Search for the cell housing the specified text and yield its [X, Y] center coordinate. 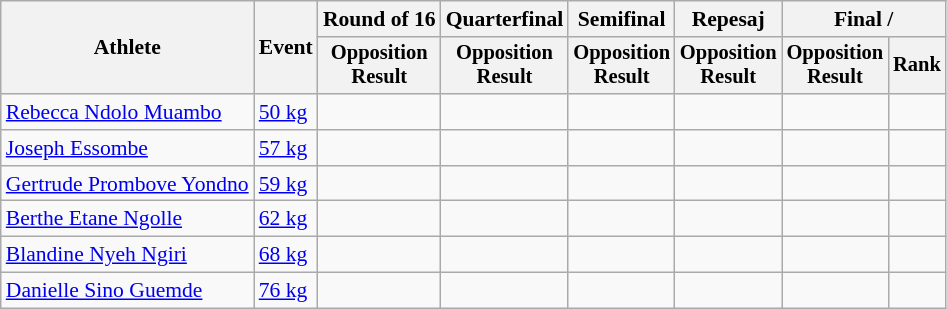
Danielle Sino Guemde [128, 291]
Semifinal [622, 19]
Final / [864, 19]
Joseph Essombe [128, 148]
Event [286, 48]
62 kg [286, 219]
Rebecca Ndolo Muambo [128, 112]
Berthe Etane Ngolle [128, 219]
Gertrude Prombove Yondno [128, 184]
59 kg [286, 184]
Athlete [128, 48]
Repesaj [728, 19]
57 kg [286, 148]
Blandine Nyeh Ngiri [128, 255]
Quarterfinal [505, 19]
Round of 16 [380, 19]
50 kg [286, 112]
Rank [917, 66]
68 kg [286, 255]
76 kg [286, 291]
